Scan for the cell matching the given text and deliver its [x, y] coordinate at center. 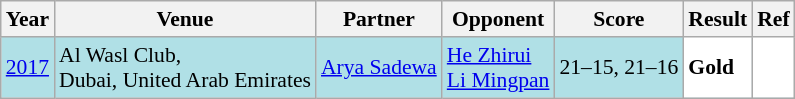
Al Wasl Club,Dubai, United Arab Emirates [185, 68]
Opponent [498, 19]
Result [718, 19]
Score [618, 19]
Gold [718, 68]
Year [28, 19]
Arya Sadewa [379, 68]
Venue [185, 19]
2017 [28, 68]
He Zhirui Li Mingpan [498, 68]
Partner [379, 19]
21–15, 21–16 [618, 68]
Ref [773, 19]
